Return [x, y] of the center of cell containing provided text 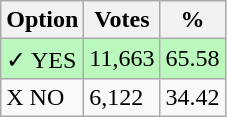
X NO [42, 97]
Option [42, 20]
65.58 [192, 59]
Votes [122, 20]
11,663 [122, 59]
✓ YES [42, 59]
6,122 [122, 97]
34.42 [192, 97]
% [192, 20]
